Scan for the cell matching the given text and deliver its [x, y] coordinate at center. 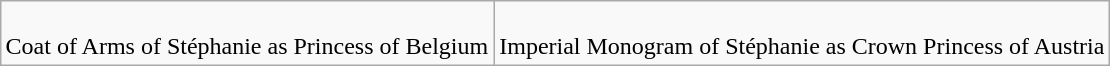
Coat of Arms of Stéphanie as Princess of Belgium [247, 34]
Imperial Monogram of Stéphanie as Crown Princess of Austria [802, 34]
